Find where the given text appears and provide that cell's center as (X, Y) coordinate. 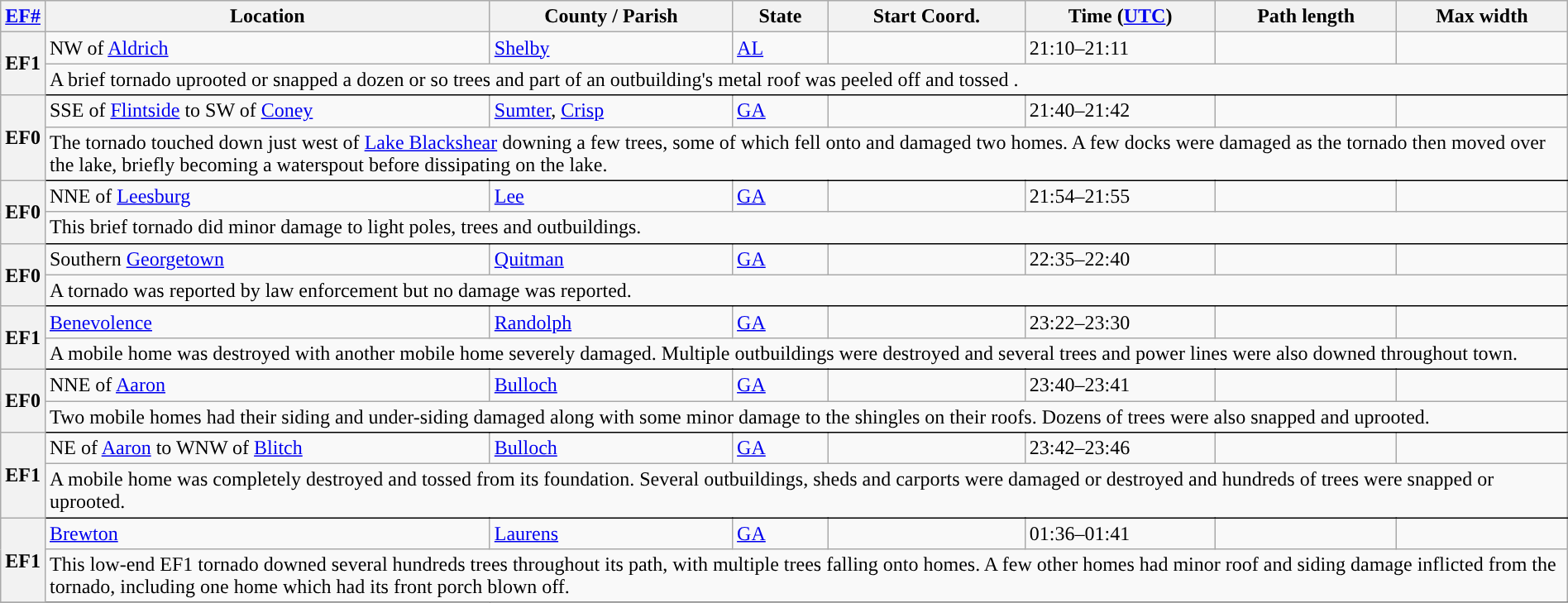
EF# (23, 17)
NW of Aldrich (267, 48)
Quitman (610, 259)
Start Coord. (926, 17)
21:10–21:11 (1120, 48)
Time (UTC) (1120, 17)
22:35–22:40 (1120, 259)
NNE of Aaron (267, 385)
23:40–23:41 (1120, 385)
NNE of Leesburg (267, 196)
Max width (1482, 17)
Brewton (267, 534)
23:42–23:46 (1120, 448)
Southern Georgetown (267, 259)
A tornado was reported by law enforcement but no damage was reported. (806, 290)
State (781, 17)
21:54–21:55 (1120, 196)
Laurens (610, 534)
Shelby (610, 48)
21:40–21:42 (1120, 111)
A brief tornado uprooted or snapped a dozen or so trees and part of an outbuilding's metal roof was peeled off and tossed . (806, 79)
NE of Aaron to WNW of Blitch (267, 448)
Randolph (610, 322)
Location (267, 17)
AL (781, 48)
Path length (1306, 17)
County / Parish (610, 17)
SSE of Flintside to SW of Coney (267, 111)
Sumter, Crisp (610, 111)
This brief tornado did minor damage to light poles, trees and outbuildings. (806, 227)
Benevolence (267, 322)
Lee (610, 196)
01:36–01:41 (1120, 534)
23:22–23:30 (1120, 322)
